Determine the (x, y) coordinate at the center of the cell enclosing the given text.  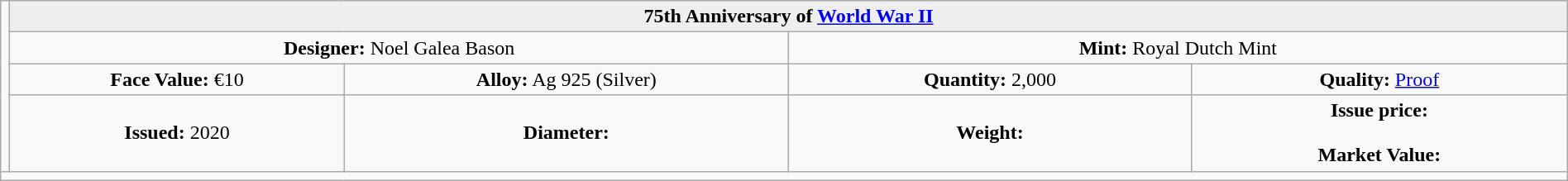
Weight: (989, 133)
Issued: 2020 (177, 133)
Quantity: 2,000 (989, 79)
Diameter: (566, 133)
Face Value: €10 (177, 79)
Quality: Proof (1379, 79)
Mint: Royal Dutch Mint (1178, 48)
Issue price: Market Value: (1379, 133)
Alloy: Ag 925 (Silver) (566, 79)
75th Anniversary of World War II (789, 17)
Designer: Noel Galea Bason (399, 48)
